Capture the cell that displays the provided text and extract its [X, Y] central coordinate. 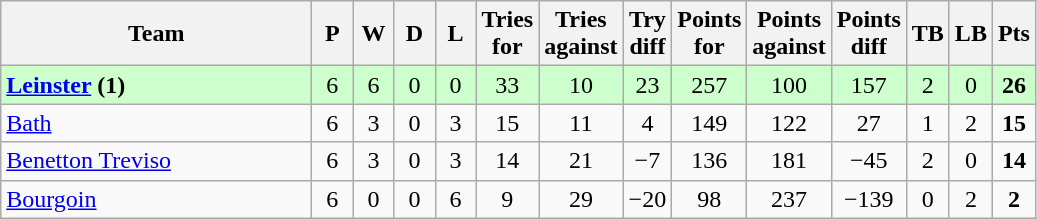
D [414, 34]
26 [1014, 85]
Bath [156, 123]
10 [581, 85]
33 [508, 85]
257 [710, 85]
−20 [648, 199]
Points diff [868, 34]
122 [789, 123]
21 [581, 161]
Benetton Treviso [156, 161]
23 [648, 85]
L [456, 34]
−139 [868, 199]
Leinster (1) [156, 85]
Points against [789, 34]
Bourgoin [156, 199]
−45 [868, 161]
−7 [648, 161]
157 [868, 85]
1 [928, 123]
4 [648, 123]
Points for [710, 34]
181 [789, 161]
Tries against [581, 34]
P [332, 34]
136 [710, 161]
Try diff [648, 34]
237 [789, 199]
TB [928, 34]
29 [581, 199]
149 [710, 123]
27 [868, 123]
11 [581, 123]
Pts [1014, 34]
W [374, 34]
LB [970, 34]
100 [789, 85]
Tries for [508, 34]
9 [508, 199]
Team [156, 34]
98 [710, 199]
